Locate the cell with the specified text and output its [X, Y] center coordinate. 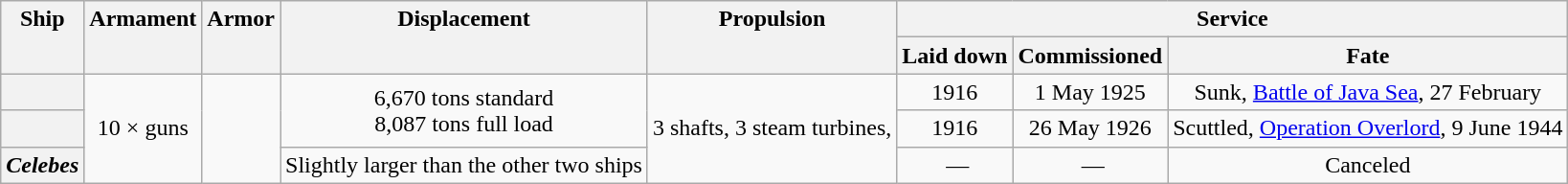
Fate [1368, 56]
1 May 1925 [1090, 92]
Propulsion [772, 37]
Commissioned [1090, 56]
Slightly larger than the other two ships [464, 165]
26 May 1926 [1090, 128]
Canceled [1368, 165]
10 × guns [144, 128]
Armament [144, 37]
Displacement [464, 37]
Armor [241, 37]
3 shafts, 3 steam turbines, [772, 128]
Sunk, Battle of Java Sea, 27 February [1368, 92]
Celebes [42, 165]
Service [1233, 19]
Scuttled, Operation Overlord, 9 June 1944 [1368, 128]
Laid down [955, 56]
6,670 tons standard 8,087 tons full load [464, 110]
Ship [42, 37]
